Output the [x, y] coordinate of the center of the cell containing the given text.  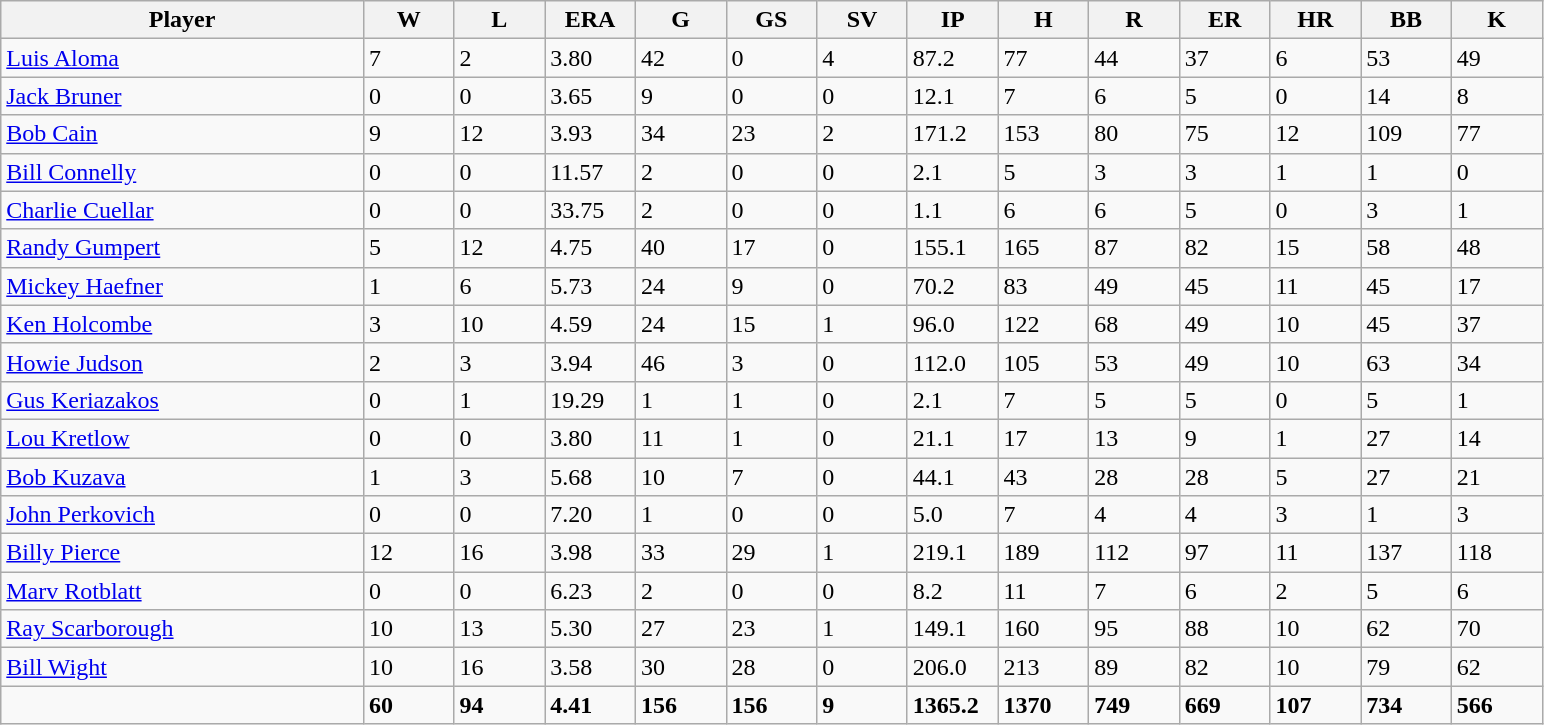
Billy Pierce [182, 553]
44.1 [952, 477]
83 [1044, 286]
3.58 [590, 667]
160 [1044, 629]
Randy Gumpert [182, 248]
109 [1406, 134]
Player [182, 20]
3.93 [590, 134]
88 [1224, 629]
8.2 [952, 591]
7.20 [590, 515]
4.41 [590, 705]
206.0 [952, 667]
112.0 [952, 362]
33 [680, 553]
12.1 [952, 96]
122 [1044, 324]
5.30 [590, 629]
97 [1224, 553]
ER [1224, 20]
John Perkovich [182, 515]
ERA [590, 20]
171.2 [952, 134]
Charlie Cuellar [182, 210]
21.1 [952, 438]
79 [1406, 667]
219.1 [952, 553]
5.73 [590, 286]
165 [1044, 248]
G [680, 20]
70.2 [952, 286]
40 [680, 248]
155.1 [952, 248]
4.75 [590, 248]
5.0 [952, 515]
213 [1044, 667]
749 [1134, 705]
GS [772, 20]
43 [1044, 477]
HR [1316, 20]
R [1134, 20]
H [1044, 20]
89 [1134, 667]
734 [1406, 705]
42 [680, 58]
107 [1316, 705]
33.75 [590, 210]
137 [1406, 553]
112 [1134, 553]
46 [680, 362]
566 [1496, 705]
3.94 [590, 362]
L [500, 20]
87.2 [952, 58]
Gus Keriazakos [182, 400]
8 [1496, 96]
105 [1044, 362]
Lou Kretlow [182, 438]
75 [1224, 134]
58 [1406, 248]
Bill Wight [182, 667]
3.98 [590, 553]
1370 [1044, 705]
70 [1496, 629]
Marv Rotblatt [182, 591]
95 [1134, 629]
6.23 [590, 591]
30 [680, 667]
Mickey Haefner [182, 286]
60 [408, 705]
W [408, 20]
29 [772, 553]
IP [952, 20]
1365.2 [952, 705]
11.57 [590, 172]
118 [1496, 553]
68 [1134, 324]
87 [1134, 248]
BB [1406, 20]
44 [1134, 58]
K [1496, 20]
Jack Bruner [182, 96]
149.1 [952, 629]
63 [1406, 362]
94 [500, 705]
189 [1044, 553]
19.29 [590, 400]
48 [1496, 248]
Luis Aloma [182, 58]
Howie Judson [182, 362]
SV [862, 20]
80 [1134, 134]
Ken Holcombe [182, 324]
Bob Kuzava [182, 477]
3.65 [590, 96]
4.59 [590, 324]
1.1 [952, 210]
153 [1044, 134]
21 [1496, 477]
Bill Connelly [182, 172]
5.68 [590, 477]
Bob Cain [182, 134]
669 [1224, 705]
96.0 [952, 324]
Ray Scarborough [182, 629]
